Pinpoint the cell where the given text exists, returning its (X, Y) midpoint coordinate. 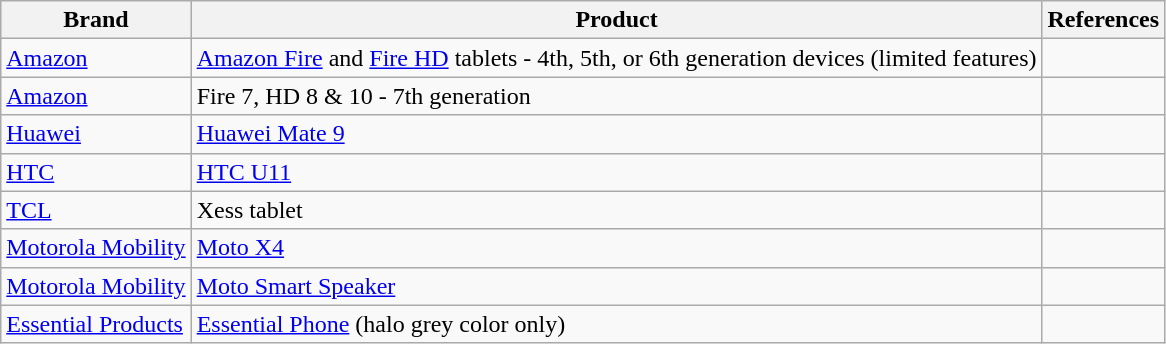
HTC U11 (616, 172)
Huawei (96, 134)
Moto X4 (616, 248)
Amazon Fire and Fire HD tablets - 4th, 5th, or 6th generation devices (limited features) (616, 58)
HTC (96, 172)
TCL (96, 210)
Xess tablet (616, 210)
Essential Phone (halo grey color only) (616, 324)
Brand (96, 20)
Product (616, 20)
Fire 7, HD 8 & 10 - 7th generation (616, 96)
Essential Products (96, 324)
Moto Smart Speaker (616, 286)
References (1104, 20)
Huawei Mate 9 (616, 134)
